Search for the cell housing the specified text and yield its [X, Y] center coordinate. 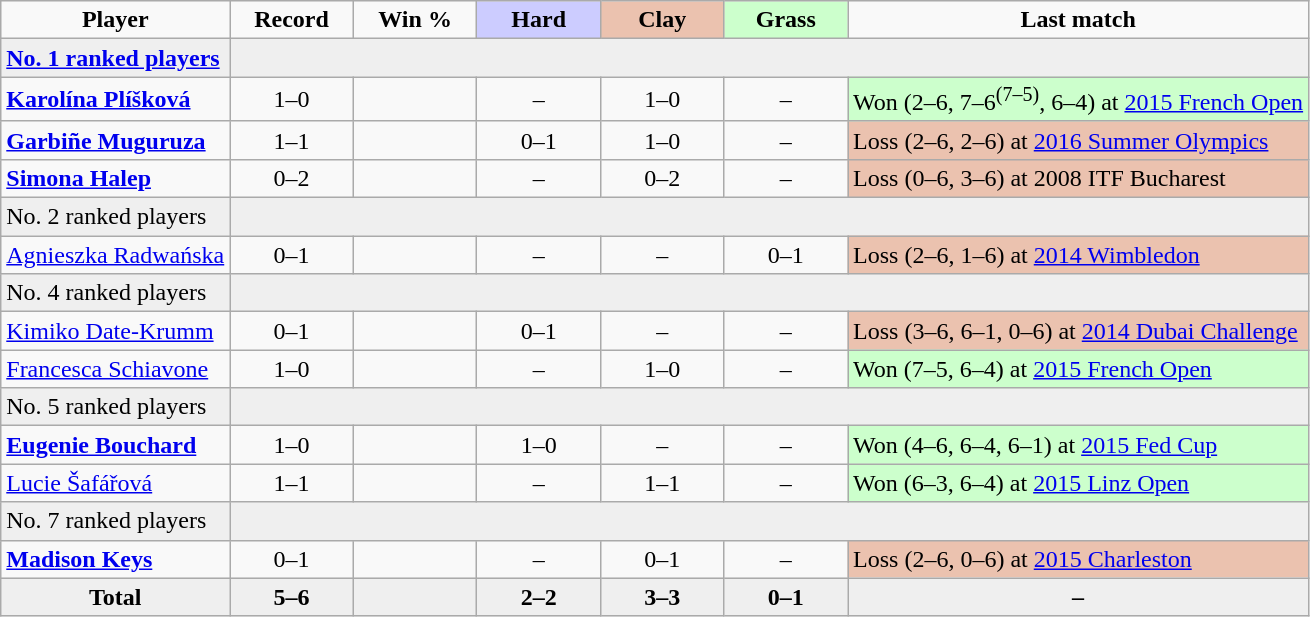
Francesca Schiavone [116, 369]
Madison Keys [116, 559]
No. 5 ranked players [116, 407]
Won (7–5, 6–4) at 2015 French Open [1078, 369]
Record [292, 20]
2–2 [539, 597]
Win % [415, 20]
Won (2–6, 7–6(7–5), 6–4) at 2015 French Open [1078, 100]
Total [116, 597]
Garbiñe Muguruza [116, 140]
Loss (2–6, 2–6) at 2016 Summer Olympics [1078, 140]
Won (6–3, 6–4) at 2015 Linz Open [1078, 483]
Loss (2–6, 1–6) at 2014 Wimbledon [1078, 255]
Agnieszka Radwańska [116, 255]
No. 2 ranked players [116, 217]
Won (4–6, 6–4, 6–1) at 2015 Fed Cup [1078, 445]
5–6 [292, 597]
Player [116, 20]
Loss (3–6, 6–1, 0–6) at 2014 Dubai Challenge [1078, 331]
Loss (2–6, 0–6) at 2015 Charleston [1078, 559]
Last match [1078, 20]
Kimiko Date-Krumm [116, 331]
Hard [539, 20]
Lucie Šafářová [116, 483]
No. 7 ranked players [116, 521]
Karolína Plíšková [116, 100]
No. 1 ranked players [116, 58]
Simona Halep [116, 178]
Loss (0–6, 3–6) at 2008 ITF Bucharest [1078, 178]
No. 4 ranked players [116, 293]
Grass [786, 20]
Clay [662, 20]
Eugenie Bouchard [116, 445]
3–3 [662, 597]
